From the cell containing the given text, extract its center point as (X, Y) coordinate. 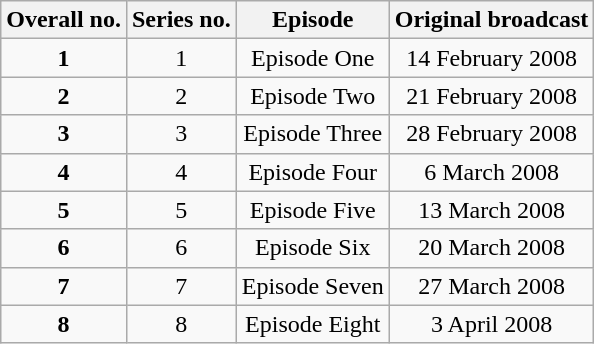
Episode Seven (312, 286)
Episode Eight (312, 324)
28 February 2008 (492, 134)
27 March 2008 (492, 286)
Episode One (312, 58)
Overall no. (64, 20)
Episode (312, 20)
Episode Six (312, 248)
Original broadcast (492, 20)
Episode Four (312, 172)
Episode Two (312, 96)
Episode Five (312, 210)
14 February 2008 (492, 58)
21 February 2008 (492, 96)
Episode Three (312, 134)
13 March 2008 (492, 210)
20 March 2008 (492, 248)
6 March 2008 (492, 172)
3 April 2008 (492, 324)
Series no. (181, 20)
